Determine the [x, y] coordinate at the center of the cell enclosing the given text.  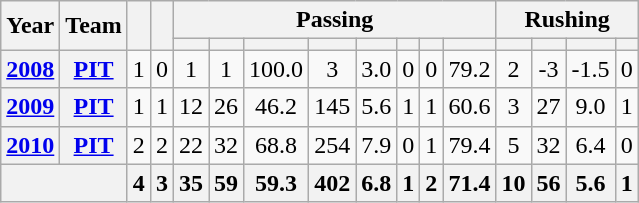
68.8 [276, 145]
79.2 [470, 69]
46.2 [276, 107]
2009 [30, 107]
79.4 [470, 145]
Year [30, 26]
6.8 [376, 183]
Team [94, 26]
2008 [30, 69]
3.0 [376, 69]
4 [138, 183]
10 [514, 183]
26 [226, 107]
-3 [548, 69]
100.0 [276, 69]
-1.5 [590, 69]
12 [190, 107]
59.3 [276, 183]
71.4 [470, 183]
Passing [334, 20]
59 [226, 183]
402 [332, 183]
7.9 [376, 145]
Rushing [567, 20]
9.0 [590, 107]
145 [332, 107]
35 [190, 183]
6.4 [590, 145]
2010 [30, 145]
22 [190, 145]
5 [514, 145]
27 [548, 107]
60.6 [470, 107]
56 [548, 183]
254 [332, 145]
